From the cell containing the given text, extract its center point as (x, y) coordinate. 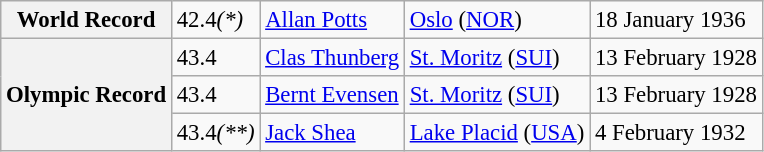
Bernt Evensen (332, 95)
Allan Potts (332, 20)
Oslo (NOR) (496, 20)
18 January 1936 (676, 20)
Clas Thunberg (332, 58)
43.4(**) (215, 133)
Olympic Record (86, 96)
World Record (86, 20)
Lake Placid (USA) (496, 133)
Jack Shea (332, 133)
42.4(*) (215, 20)
4 February 1932 (676, 133)
